Search for the cell housing the specified text and yield its (X, Y) center coordinate. 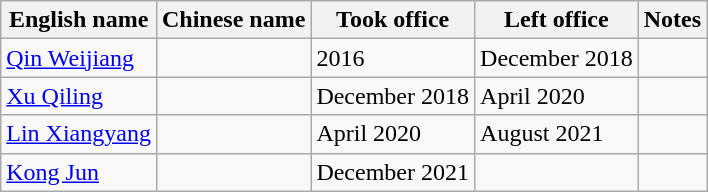
2016 (393, 58)
Took office (393, 20)
Left office (557, 20)
December 2021 (393, 172)
English name (79, 20)
Kong Jun (79, 172)
August 2021 (557, 134)
Lin Xiangyang (79, 134)
Chinese name (233, 20)
Notes (672, 20)
Xu Qiling (79, 96)
Qin Weijiang (79, 58)
